Provide the [x, y] coordinate of the cell's center where the given text is located.  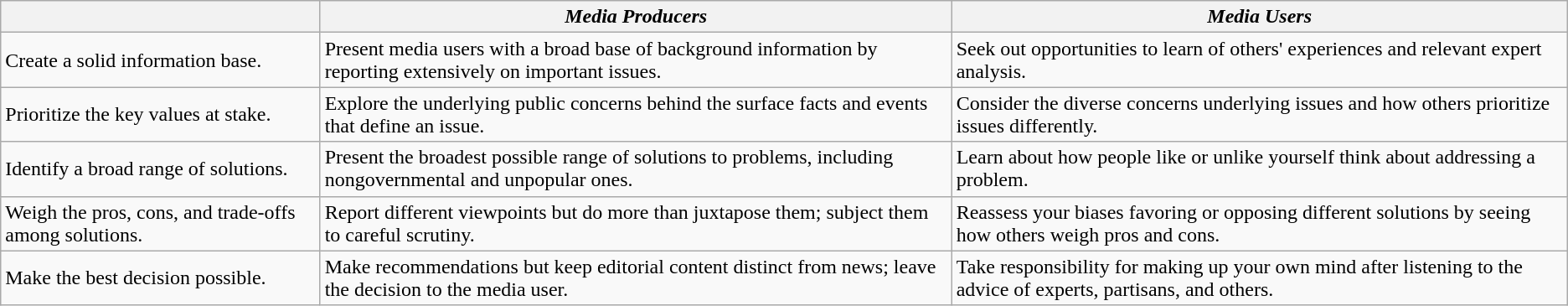
Present the broadest possible range of solutions to problems, including nongovernmental and unpopular ones. [636, 169]
Media Users [1260, 17]
Identify a broad range of solutions. [161, 169]
Make the best decision possible. [161, 278]
Consider the diverse concerns underlying issues and how others prioritize issues differently. [1260, 114]
Prioritize the key values at stake. [161, 114]
Explore the underlying public concerns behind the surface facts and events that define an issue. [636, 114]
Take responsibility for making up your own mind after listening to the advice of experts, partisans, and others. [1260, 278]
Media Producers [636, 17]
Seek out opportunities to learn of others' experiences and relevant expert analysis. [1260, 60]
Make recommendations but keep editorial content distinct from news; leave the decision to the media user. [636, 278]
Create a solid information base. [161, 60]
Weigh the pros, cons, and trade-offs among solutions. [161, 223]
Learn about how people like or unlike yourself think about addressing a problem. [1260, 169]
Present media users with a broad base of background information by reporting extensively on important issues. [636, 60]
Reassess your biases favoring or opposing different solutions by seeing how others weigh pros and cons. [1260, 223]
Report different viewpoints but do more than juxtapose them; subject them to careful scrutiny. [636, 223]
